For the text-containing cell, return its midpoint in (X, Y) coordinate format. 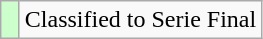
Classified to Serie Final (140, 20)
